Find where the given text appears and provide that cell's center as (X, Y) coordinate. 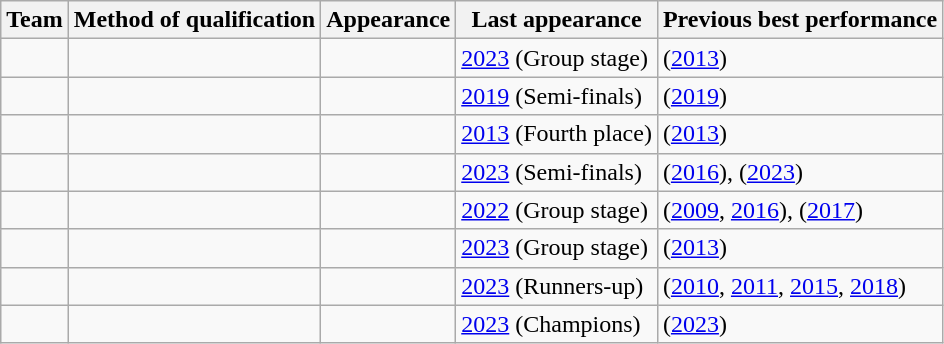
2022 (Group stage) (557, 210)
Last appearance (557, 20)
(2016), (2023) (800, 172)
Team (35, 20)
2023 (Runners-up) (557, 286)
2013 (Fourth place) (557, 134)
(2009, 2016), (2017) (800, 210)
Method of qualification (194, 20)
Previous best performance (800, 20)
(2019) (800, 96)
2019 (Semi-finals) (557, 96)
(2010, 2011, 2015, 2018) (800, 286)
2023 (Semi-finals) (557, 172)
Appearance (388, 20)
2023 (Champions) (557, 324)
(2023) (800, 324)
